Identify which cell holds the provided text, then report its [X, Y] central coordinate. 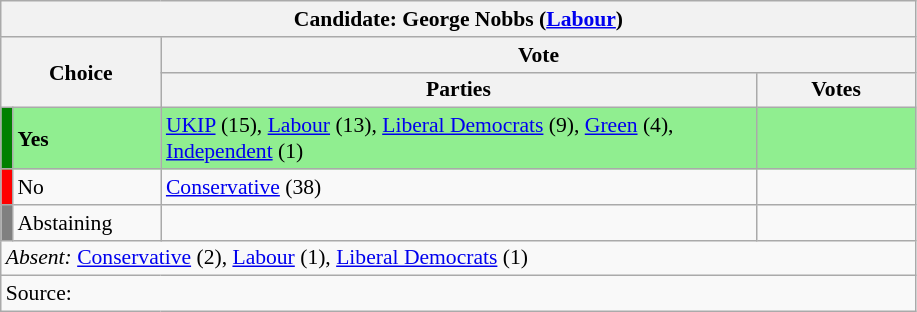
Yes [86, 138]
Vote [538, 55]
Votes [836, 90]
Parties [458, 90]
Conservative (38) [458, 187]
No [86, 187]
Source: [458, 294]
Candidate: George Nobbs (Labour) [458, 19]
Absent: Conservative (2), Labour (1), Liberal Democrats (1) [458, 258]
Choice [81, 72]
UKIP (15), Labour (13), Liberal Democrats (9), Green (4), Independent (1) [458, 138]
Abstaining [86, 223]
